Capture the cell that displays the provided text and extract its [x, y] central coordinate. 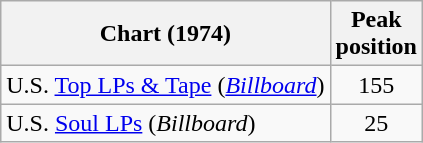
U.S. Soul LPs (Billboard) [166, 123]
Chart (1974) [166, 34]
25 [376, 123]
U.S. Top LPs & Tape (Billboard) [166, 85]
Peakposition [376, 34]
155 [376, 85]
